Extract the (X, Y) coordinate from the center of the cell holding the provided text.  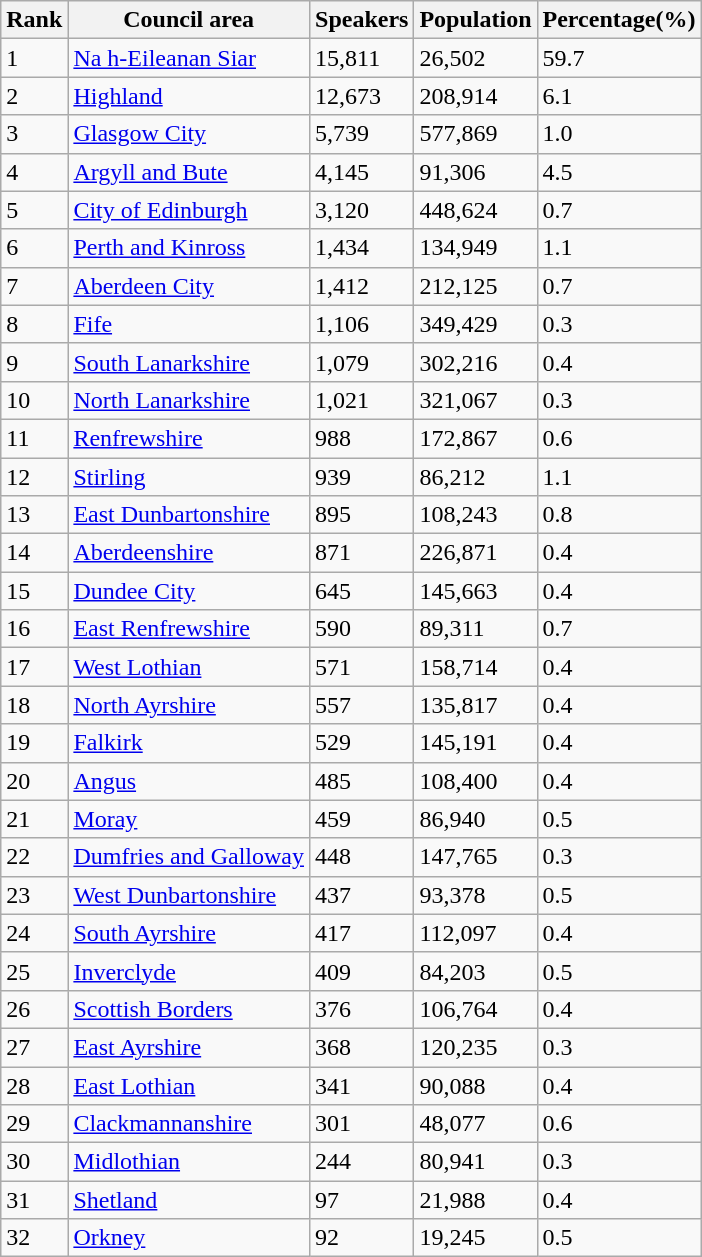
Na h-Eileanan Siar (189, 58)
24 (34, 933)
10 (34, 400)
145,663 (476, 591)
25 (34, 971)
22 (34, 857)
Orkney (189, 1238)
Clackmannanshire (189, 1124)
108,400 (476, 781)
Dundee City (189, 591)
Aberdeen City (189, 286)
Percentage(%) (619, 20)
23 (34, 895)
97 (362, 1200)
West Lothian (189, 667)
145,191 (476, 743)
21 (34, 819)
North Lanarkshire (189, 400)
4,145 (362, 172)
134,949 (476, 248)
Falkirk (189, 743)
9 (34, 362)
108,243 (476, 515)
0.8 (619, 515)
48,077 (476, 1124)
Dumfries and Galloway (189, 857)
226,871 (476, 553)
84,203 (476, 971)
North Ayrshire (189, 705)
112,097 (476, 933)
409 (362, 971)
18 (34, 705)
Renfrewshire (189, 438)
21,988 (476, 1200)
212,125 (476, 286)
1,021 (362, 400)
Angus (189, 781)
172,867 (476, 438)
Highland (189, 96)
Fife (189, 324)
1,079 (362, 362)
939 (362, 477)
Moray (189, 819)
12,673 (362, 96)
557 (362, 705)
8 (34, 324)
Aberdeenshire (189, 553)
158,714 (476, 667)
Rank (34, 20)
Council area (189, 20)
26 (34, 1009)
59.7 (619, 58)
1,106 (362, 324)
3,120 (362, 210)
East Dunbartonshire (189, 515)
5,739 (362, 134)
485 (362, 781)
27 (34, 1047)
376 (362, 1009)
244 (362, 1162)
7 (34, 286)
871 (362, 553)
6.1 (619, 96)
1 (34, 58)
645 (362, 591)
120,235 (476, 1047)
321,067 (476, 400)
106,764 (476, 1009)
4.5 (619, 172)
17 (34, 667)
571 (362, 667)
Argyll and Bute (189, 172)
1,412 (362, 286)
86,940 (476, 819)
368 (362, 1047)
3 (34, 134)
92 (362, 1238)
988 (362, 438)
19,245 (476, 1238)
135,817 (476, 705)
32 (34, 1238)
Midlothian (189, 1162)
341 (362, 1085)
93,378 (476, 895)
West Dunbartonshire (189, 895)
29 (34, 1124)
91,306 (476, 172)
301 (362, 1124)
15,811 (362, 58)
5 (34, 210)
459 (362, 819)
90,088 (476, 1085)
Inverclyde (189, 971)
80,941 (476, 1162)
Scottish Borders (189, 1009)
16 (34, 629)
20 (34, 781)
13 (34, 515)
448,624 (476, 210)
895 (362, 515)
1,434 (362, 248)
East Renfrewshire (189, 629)
4 (34, 172)
30 (34, 1162)
529 (362, 743)
417 (362, 933)
Glasgow City (189, 134)
1.0 (619, 134)
South Ayrshire (189, 933)
86,212 (476, 477)
19 (34, 743)
2 (34, 96)
89,311 (476, 629)
448 (362, 857)
14 (34, 553)
26,502 (476, 58)
12 (34, 477)
East Ayrshire (189, 1047)
Speakers (362, 20)
437 (362, 895)
11 (34, 438)
Population (476, 20)
Perth and Kinross (189, 248)
28 (34, 1085)
15 (34, 591)
6 (34, 248)
Shetland (189, 1200)
31 (34, 1200)
577,869 (476, 134)
City of Edinburgh (189, 210)
302,216 (476, 362)
349,429 (476, 324)
590 (362, 629)
South Lanarkshire (189, 362)
147,765 (476, 857)
Stirling (189, 477)
208,914 (476, 96)
East Lothian (189, 1085)
